Return the (x, y) coordinate for the center point of the cell that contains the specified text.  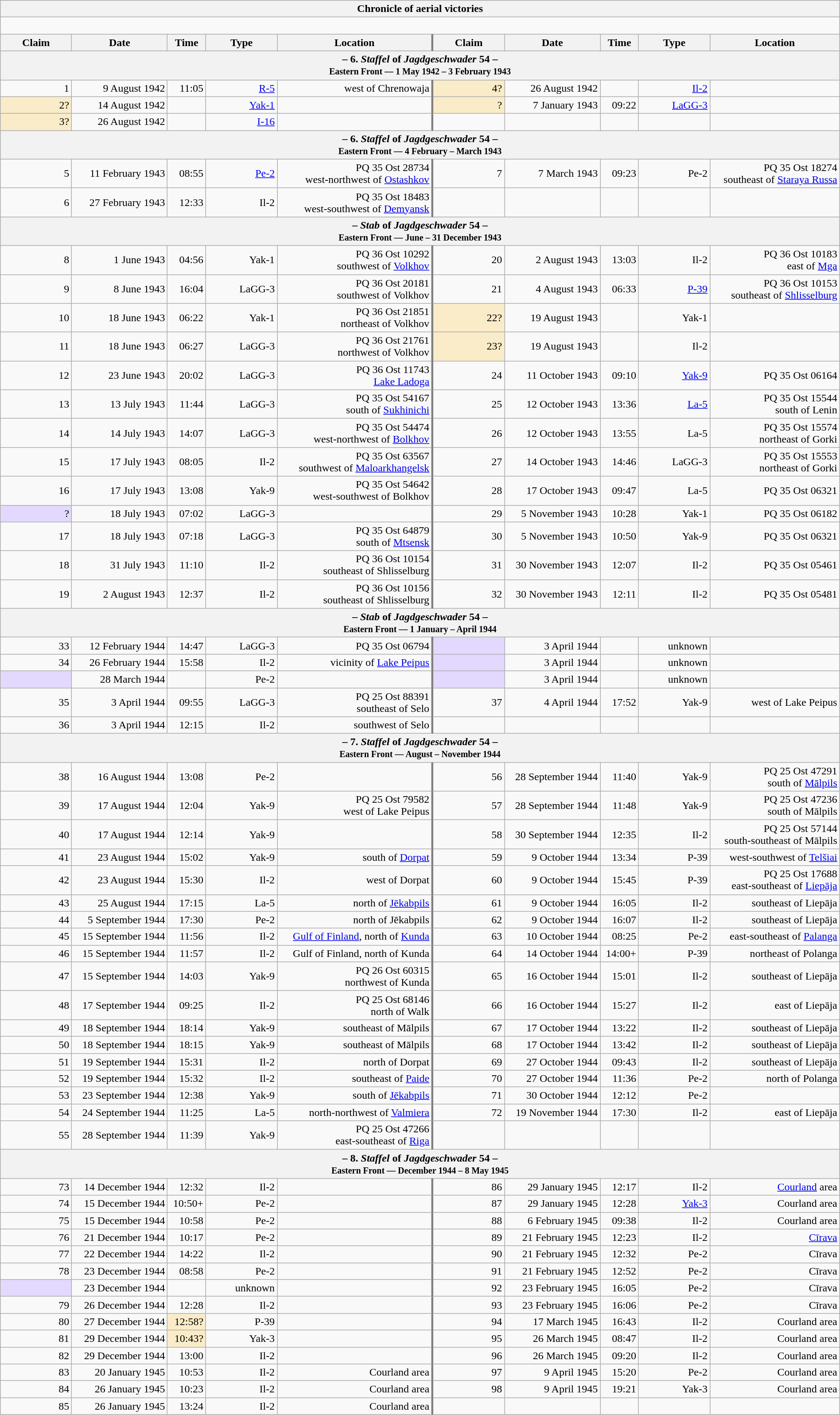
91 (469, 1271)
22? (469, 318)
24 September 1944 (120, 1112)
PQ 36 Ost 21851 northeast of Volkhov (355, 318)
14:46 (619, 462)
57 (469, 805)
28 March 1944 (120, 679)
4? (469, 88)
14 July 1943 (120, 433)
10:53 (187, 1372)
PQ 25 Ost 47266 east-southeast of Riga (355, 1135)
16:04 (187, 289)
– 7. Staffel of Jagdgeschwader 54 –Eastern Front — August – November 1944 (420, 748)
08:47 (619, 1338)
1 (36, 88)
23? (469, 346)
23 September 1944 (120, 1096)
06:33 (619, 289)
27 February 1943 (120, 202)
12:37 (187, 594)
37 (469, 702)
26 February 1944 (120, 662)
04:56 (187, 260)
08:55 (187, 174)
83 (36, 1372)
north-northwest of Valmiera (355, 1112)
PQ 35 Ost 64879 south of Mtsensk (355, 536)
71 (469, 1096)
31 (469, 565)
11:56 (187, 937)
13:22 (619, 1028)
PQ 35 Ost 28734 west-northwest of Ostashkov (355, 174)
58 (469, 835)
15:02 (187, 857)
PQ 35 Ost 15544south of Lenin (775, 404)
74 (36, 1204)
12:14 (187, 835)
PQ 36 Ost 10153southeast of Shlisselburg (775, 289)
PQ 35 Ost 05461 (775, 565)
west of Dorpat (355, 880)
4 August 1943 (552, 289)
19:21 (619, 1389)
73 (36, 1187)
PQ 35 Ost 15553 northeast of Gorki (775, 462)
northeast of Polanga (775, 953)
7 March 1943 (552, 174)
PQ 25 Ost 79582west of Lake Peipus (355, 805)
10 (36, 318)
82 (36, 1355)
15:20 (619, 1372)
PQ 35 Ost 54474 west-northwest of Bolkhov (355, 433)
R-5 (242, 88)
47 (36, 976)
11:36 (619, 1079)
16:06 (619, 1305)
63 (469, 937)
9 August 1942 (120, 88)
25 August 1944 (120, 903)
– 8. Staffel of Jagdgeschwader 54 –Eastern Front — December 1944 – 8 May 1945 (420, 1164)
70 (469, 1079)
17 September 1944 (120, 1005)
33 (36, 645)
11:44 (187, 404)
30 (469, 536)
41 (36, 857)
11:40 (619, 777)
10:58 (187, 1221)
11:05 (187, 88)
98 (469, 1389)
12:12 (619, 1096)
84 (36, 1389)
– Stab of Jagdgeschwader 54 –Eastern Front — June – 31 December 1943 (420, 231)
10:17 (187, 1237)
– 6. Staffel of Jagdgeschwader 54 –Eastern Front — 1 May 1942 – 3 February 1943 (420, 66)
13:34 (619, 857)
59 (469, 857)
92 (469, 1288)
20:02 (187, 376)
14:22 (187, 1254)
68 (469, 1045)
16:43 (619, 1322)
south of Jēkabpils (355, 1096)
81 (36, 1338)
06:22 (187, 318)
Chronicle of aerial victories (420, 9)
PQ 25 Ost 57144 south-southeast of Mālpils (775, 835)
49 (36, 1028)
PQ 25 Ost 47291 south of Mālpils (775, 777)
88 (469, 1221)
14 (36, 433)
64 (469, 953)
52 (36, 1079)
90 (469, 1254)
12 (36, 376)
62 (469, 920)
west of Chrenowaja (355, 88)
10:50+ (187, 1204)
PQ 35 Ost 18483 west-southwest of Demyansk (355, 202)
29 (469, 513)
12 February 1944 (120, 645)
30 September 1944 (552, 835)
95 (469, 1338)
14 December 1944 (120, 1187)
10:28 (619, 513)
15:45 (619, 880)
43 (36, 903)
16:07 (619, 920)
southeast of Paide (355, 1079)
86 (469, 1187)
10 October 1944 (552, 937)
09:55 (187, 702)
11 February 1943 (120, 174)
15:58 (187, 662)
72 (469, 1112)
9 (36, 289)
11:39 (187, 1135)
16 August 1944 (120, 777)
PQ 36 Ost 11743Lake Ladoga (355, 376)
20 January 1945 (120, 1372)
80 (36, 1322)
19 (36, 594)
78 (36, 1271)
18 (36, 565)
5 September 1944 (120, 920)
14 October 1944 (552, 953)
55 (36, 1135)
09:23 (619, 174)
1 June 1943 (120, 260)
24 (469, 376)
PQ 36 Ost 10183east of Mga (775, 260)
27 December 1944 (120, 1322)
30 October 1944 (552, 1096)
north of Dorpat (355, 1062)
40 (36, 835)
36 (36, 725)
12:11 (619, 594)
14:00+ (619, 953)
PQ 35 Ost 54167 south of Sukhinichi (355, 404)
north of Polanga (775, 1079)
15:27 (619, 1005)
12:23 (619, 1237)
10:43? (187, 1338)
13 July 1943 (120, 404)
17:15 (187, 903)
15:31 (187, 1062)
26 (469, 433)
8 (36, 260)
I-16 (242, 122)
17:52 (619, 702)
20 (469, 260)
13:24 (187, 1406)
11 (36, 346)
PQ 25 Ost 88391 southeast of Selo (355, 702)
09:25 (187, 1005)
PQ 36 Ost 21761 northwest of Volkhov (355, 346)
65 (469, 976)
12:52 (619, 1271)
69 (469, 1062)
09:22 (619, 105)
11:57 (187, 953)
14:03 (187, 976)
89 (469, 1237)
94 (469, 1322)
3? (36, 122)
54 (36, 1112)
44 (36, 920)
11:48 (619, 805)
PQ 36 Ost 20181southwest of Volkhov (355, 289)
08:05 (187, 462)
15 (36, 462)
15:30 (187, 880)
26 December 1944 (120, 1305)
12:58? (187, 1322)
12:17 (619, 1187)
61 (469, 903)
12:33 (187, 202)
PQ 25 Ost 17688 east-southeast of Liepāja (775, 880)
south of Dorpat (355, 857)
PQ 36 Ost 10154southeast of Shlisselburg (355, 565)
39 (36, 805)
vicinity of Lake Peipus (355, 662)
21 (469, 289)
07:02 (187, 513)
45 (36, 937)
31 July 1943 (120, 565)
09:47 (619, 491)
12:35 (619, 835)
17 March 1945 (552, 1322)
06:27 (187, 346)
16 (36, 491)
11:10 (187, 565)
08:58 (187, 1271)
67 (469, 1028)
4 April 1944 (552, 702)
PQ 26 Ost 60315northwest of Kunda (355, 976)
13:03 (619, 260)
PQ 35 Ost 54642 west-southwest of Bolkhov (355, 491)
56 (469, 777)
15:32 (187, 1079)
12:38 (187, 1096)
08:25 (619, 937)
PQ 25 Ost 47236south of Mālpils (775, 805)
96 (469, 1355)
7 (469, 174)
09:38 (619, 1221)
11:25 (187, 1112)
42 (36, 880)
85 (36, 1406)
14 October 1943 (552, 462)
PQ 35 Ost 63567 southwest of Maloarkhangelsk (355, 462)
35 (36, 702)
13:00 (187, 1355)
13:55 (619, 433)
09:20 (619, 1355)
6 February 1945 (552, 1221)
18:14 (187, 1028)
66 (469, 1005)
2? (36, 105)
12:04 (187, 805)
12:15 (187, 725)
07:18 (187, 536)
09:43 (619, 1062)
14:07 (187, 433)
west of Lake Peipus (775, 702)
87 (469, 1204)
17 (36, 536)
14:47 (187, 645)
PQ 25 Ost 68146north of Walk (355, 1005)
15:01 (619, 976)
48 (36, 1005)
PQ 36 Ost 10156southeast of Shlisselburg (355, 594)
west-southwest of Telšiai (775, 857)
46 (36, 953)
10:23 (187, 1389)
22 December 1944 (120, 1254)
east-southeast of Palanga (775, 937)
18:15 (187, 1045)
09:10 (619, 376)
23 June 1943 (120, 376)
17 October 1943 (552, 491)
11 October 1943 (552, 376)
– 6. Staffel of Jagdgeschwader 54 –Eastern Front — 4 February – March 1943 (420, 144)
97 (469, 1372)
51 (36, 1062)
PQ 35 Ost 05481 (775, 594)
12:07 (619, 565)
PQ 35 Ost 06182 (775, 513)
38 (36, 777)
75 (36, 1221)
76 (36, 1237)
6 (36, 202)
8 June 1943 (120, 289)
93 (469, 1305)
60 (469, 880)
34 (36, 662)
– Stab of Jagdgeschwader 54 –Eastern Front — 1 January – April 1944 (420, 623)
25 (469, 404)
5 (36, 174)
10:50 (619, 536)
21 December 1944 (120, 1237)
13:42 (619, 1045)
19 November 1944 (552, 1112)
7 January 1943 (552, 105)
79 (36, 1305)
southwest of Selo (355, 725)
77 (36, 1254)
PQ 35 Ost 06164 (775, 376)
28 (469, 491)
13 (36, 404)
13:36 (619, 404)
50 (36, 1045)
53 (36, 1096)
PQ 35 Ost 18274 southeast of Staraya Russa (775, 174)
27 (469, 462)
PQ 36 Ost 10292 southwest of Volkhov (355, 260)
14 August 1942 (120, 105)
32 (469, 594)
PQ 35 Ost 15574northeast of Gorki (775, 433)
PQ 35 Ost 06794 (355, 645)
